Find where the given text appears and provide that cell's center as (x, y) coordinate. 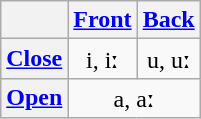
Open (34, 98)
Back (168, 20)
a, aː (134, 98)
Close (34, 59)
i, iː (102, 59)
Front (102, 20)
u, uː (168, 59)
